Pinpoint the cell where the given text exists, returning its [x, y] midpoint coordinate. 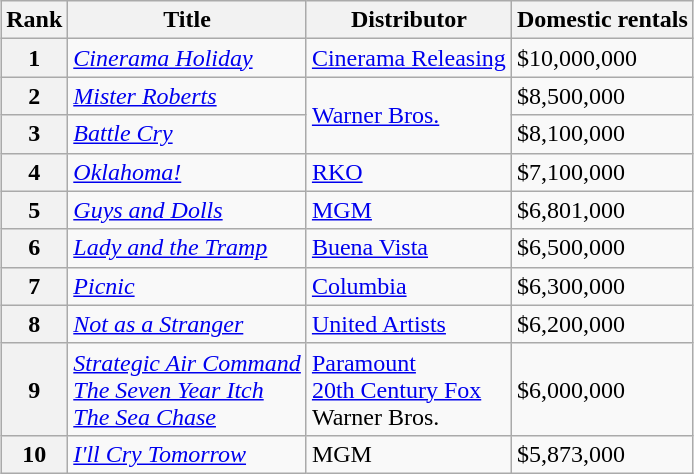
$6,200,000 [602, 324]
Guys and Dolls [188, 210]
Rank [34, 20]
I'll Cry Tomorrow [188, 454]
Mister Roberts [188, 96]
Not as a Stranger [188, 324]
Columbia [408, 286]
Paramount20th Century FoxWarner Bros. [408, 389]
Distributor [408, 20]
Cinerama Releasing [408, 58]
2 [34, 96]
RKO [408, 172]
$6,500,000 [602, 248]
3 [34, 134]
$8,100,000 [602, 134]
Strategic Air CommandThe Seven Year ItchThe Sea Chase [188, 389]
9 [34, 389]
$10,000,000 [602, 58]
6 [34, 248]
Oklahoma! [188, 172]
8 [34, 324]
Cinerama Holiday [188, 58]
United Artists [408, 324]
Picnic [188, 286]
5 [34, 210]
Title [188, 20]
Warner Bros. [408, 115]
4 [34, 172]
$7,100,000 [602, 172]
Buena Vista [408, 248]
Domestic rentals [602, 20]
$8,500,000 [602, 96]
Battle Cry [188, 134]
10 [34, 454]
$6,000,000 [602, 389]
Lady and the Tramp [188, 248]
$6,801,000 [602, 210]
$6,300,000 [602, 286]
$5,873,000 [602, 454]
1 [34, 58]
7 [34, 286]
